Output the (X, Y) coordinate of the center of the cell containing the given text.  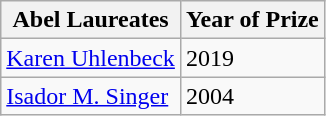
Karen Uhlenbeck (91, 58)
Isador M. Singer (91, 96)
2004 (252, 96)
Year of Prize (252, 20)
2019 (252, 58)
Abel Laureates (91, 20)
